Determine the (X, Y) coordinate at the center of the cell enclosing the given text.  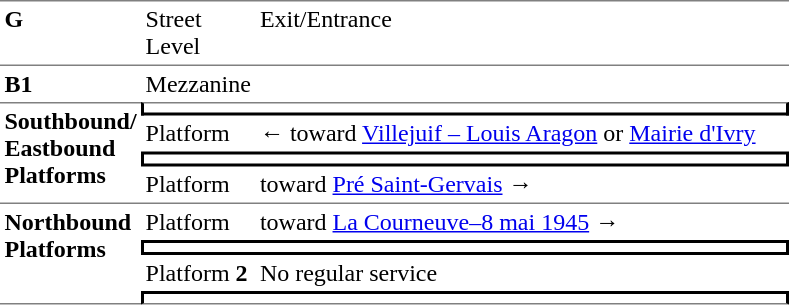
toward La Courneuve–8 mai 1945 → (522, 222)
Platform 2 (198, 273)
Exit/Entrance (522, 32)
Northbound Platforms (70, 254)
← toward Villejuif – Louis Aragon or Mairie d'Ivry (522, 134)
Mezzanine (198, 83)
Street Level (198, 32)
No regular service (522, 273)
toward Pré Saint-Gervais → (522, 185)
Southbound/Eastbound Platforms (70, 153)
B1 (70, 83)
G (70, 32)
